Return [X, Y] of the center of cell containing provided text 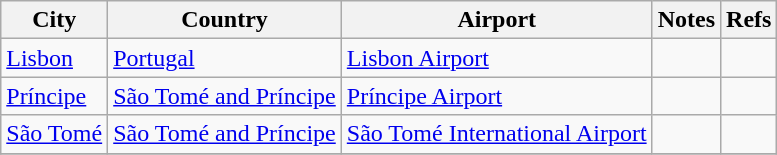
São Tomé [54, 134]
Lisbon [54, 58]
Notes [686, 20]
Airport [496, 20]
São Tomé International Airport [496, 134]
Príncipe Airport [496, 96]
Lisbon Airport [496, 58]
Príncipe [54, 96]
City [54, 20]
Portugal [225, 58]
Refs [749, 20]
Country [225, 20]
